From the cell containing the given text, extract its center point as [x, y] coordinate. 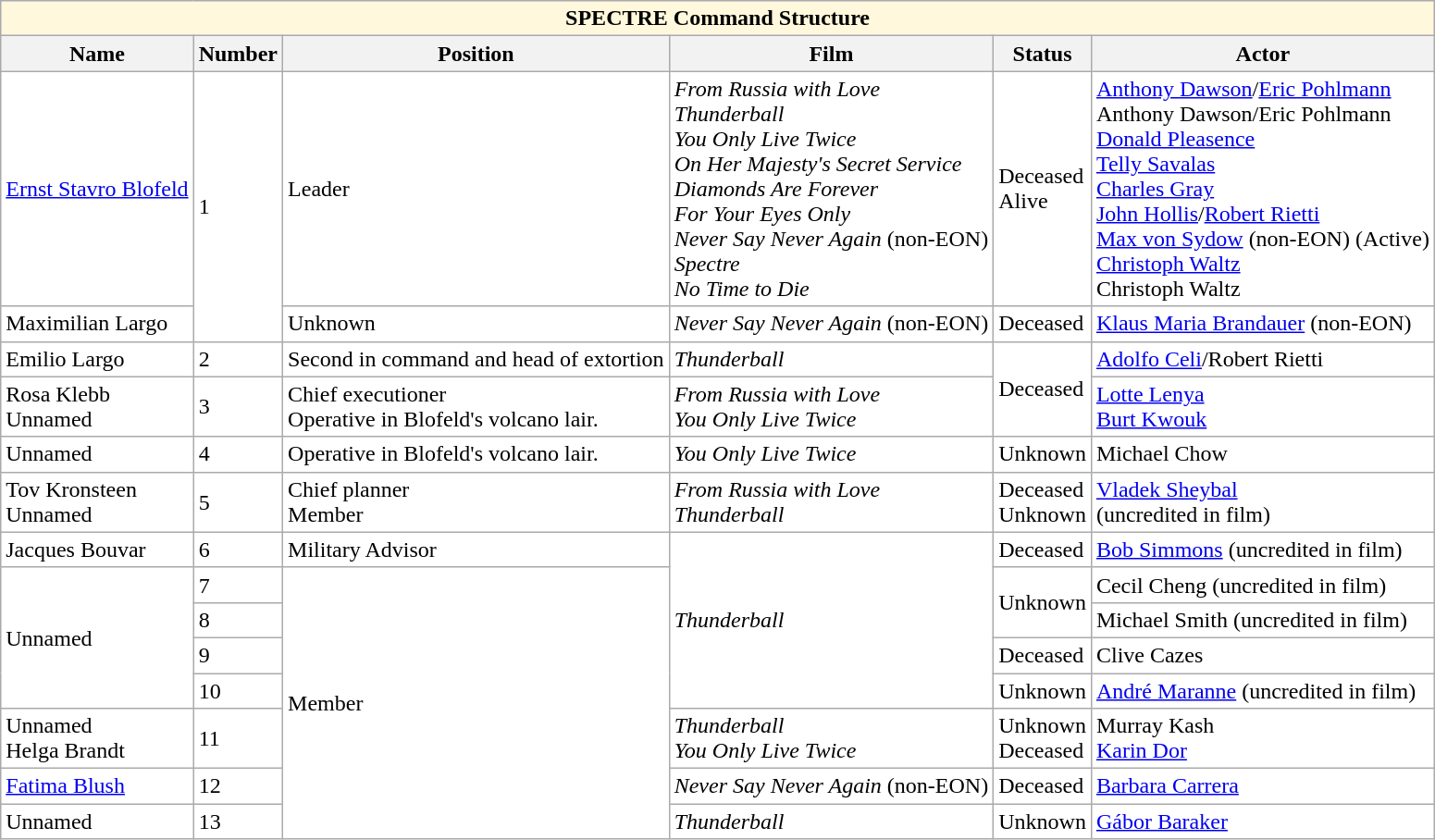
Film [831, 54]
You Only Live Twice [831, 454]
Chief planner Member [476, 501]
ThunderballYou Only Live Twice [831, 738]
Lotte Lenya Burt Kwouk [1262, 407]
4 [238, 454]
9 [238, 655]
Number [238, 54]
DeceasedAlive [1043, 189]
Rosa Klebb Unnamed [97, 407]
7 [238, 585]
Emilio Largo [97, 359]
Name [97, 54]
Ernst Stavro Blofeld [97, 189]
Maximilian Largo [97, 324]
From Russia with Love Thunderball [831, 501]
3 [238, 407]
11 [238, 738]
2 [238, 359]
André Maranne (uncredited in film) [1262, 691]
Klaus Maria Brandauer (non-EON) [1262, 324]
Clive Cazes [1262, 655]
Michael Smith (uncredited in film) [1262, 620]
8 [238, 620]
1 [238, 206]
13 [238, 821]
6 [238, 550]
Michael Chow [1262, 454]
10 [238, 691]
Gábor Baraker [1262, 821]
Leader [476, 189]
Jacques Bouvar [97, 550]
Position [476, 54]
Military Advisor [476, 550]
Tov Kronsteen Unnamed [97, 501]
Fatima Blush [97, 786]
UnknownDeceased [1043, 738]
Operative in Blofeld's volcano lair. [476, 454]
12 [238, 786]
Barbara Carrera [1262, 786]
Deceased Unknown [1043, 501]
Cecil Cheng (uncredited in film) [1262, 585]
Murray KashKarin Dor [1262, 738]
Vladek Sheybal (uncredited in film) [1262, 501]
From Russia with Love You Only Live Twice [831, 407]
SPECTRE Command Structure [718, 19]
5 [238, 501]
Member [476, 703]
Bob Simmons (uncredited in film) [1262, 550]
Actor [1262, 54]
Status [1043, 54]
Second in command and head of extortion [476, 359]
Chief executioner Operative in Blofeld's volcano lair. [476, 407]
UnnamedHelga Brandt [97, 738]
Adolfo Celi/Robert Rietti [1262, 359]
